Return (X, Y) of the center of cell containing provided text 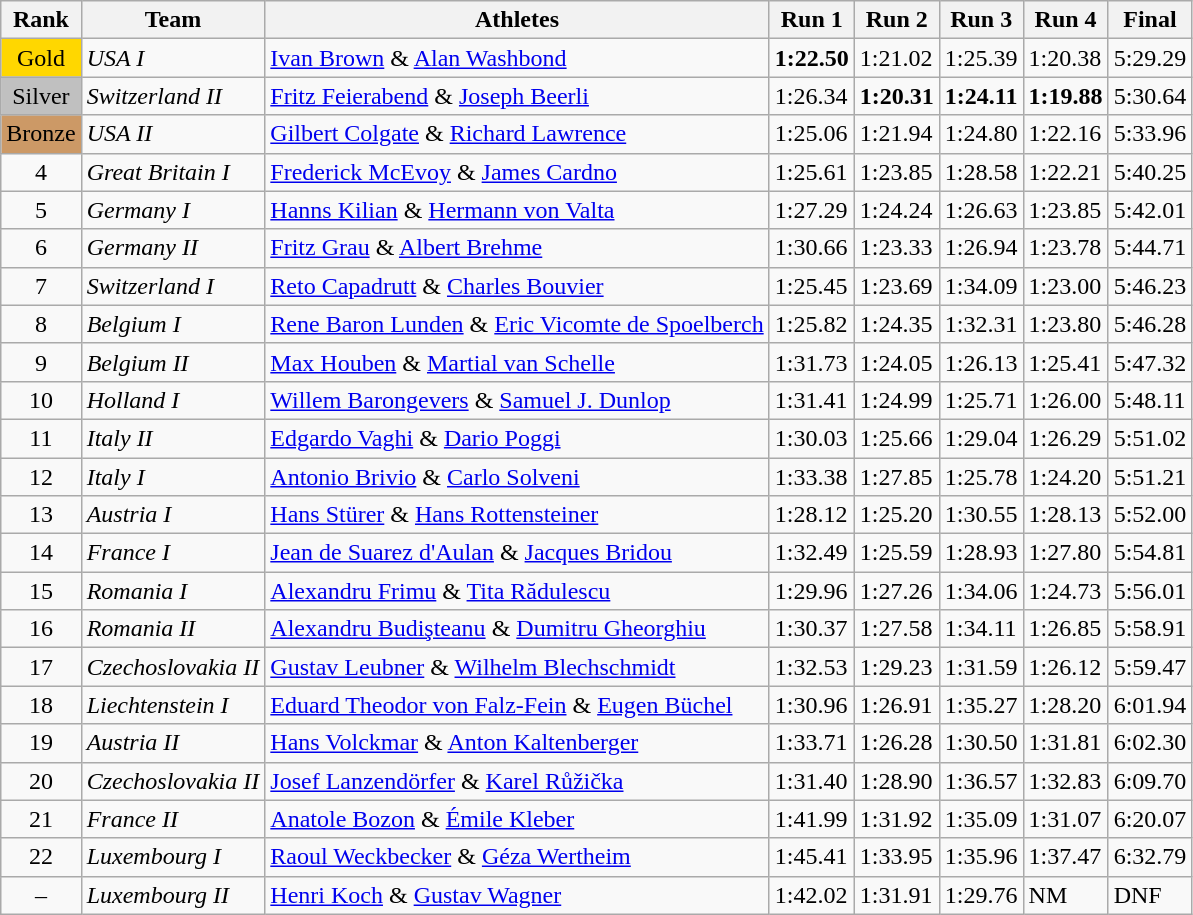
– (41, 895)
7 (41, 286)
1:24.99 (896, 400)
1:25.59 (896, 553)
Bronze (41, 134)
21 (41, 819)
1:30.03 (812, 438)
1:31.92 (896, 819)
1:29.23 (896, 667)
USA II (173, 134)
1:25.61 (812, 172)
1:26.94 (981, 248)
1:33.95 (896, 857)
1:25.39 (981, 58)
1:21.02 (896, 58)
Josef Lanzendörfer & Karel Růžička (517, 781)
1:26.00 (1066, 400)
1:26.63 (981, 210)
1:28.20 (1066, 705)
Run 2 (896, 20)
1:31.07 (1066, 819)
1:22.21 (1066, 172)
DNF (1150, 895)
1:24.05 (896, 362)
1:26.91 (896, 705)
1:22.16 (1066, 134)
1:26.28 (896, 743)
5:52.00 (1150, 515)
Frederick McEvoy & James Cardno (517, 172)
1:31.59 (981, 667)
1:34.09 (981, 286)
1:31.73 (812, 362)
5:51.21 (1150, 477)
1:30.50 (981, 743)
Raoul Weckbecker & Géza Wertheim (517, 857)
1:26.34 (812, 96)
5:54.81 (1150, 553)
22 (41, 857)
1:30.55 (981, 515)
1:22.50 (812, 58)
Belgium I (173, 324)
1:31.81 (1066, 743)
16 (41, 629)
1:32.83 (1066, 781)
1:35.09 (981, 819)
Austria I (173, 515)
6:20.07 (1150, 819)
Athletes (517, 20)
Team (173, 20)
5:44.71 (1150, 248)
1:27.58 (896, 629)
1:27.80 (1066, 553)
5:51.02 (1150, 438)
Final (1150, 20)
1:42.02 (812, 895)
1:23.80 (1066, 324)
12 (41, 477)
1:32.49 (812, 553)
6:09.70 (1150, 781)
11 (41, 438)
1:25.82 (812, 324)
1:30.37 (812, 629)
5:56.01 (1150, 591)
Alexandru Budişteanu & Dumitru Gheorghiu (517, 629)
1:27.26 (896, 591)
1:31.41 (812, 400)
1:23.69 (896, 286)
1:24.73 (1066, 591)
1:33.38 (812, 477)
1:32.31 (981, 324)
1:25.06 (812, 134)
Italy II (173, 438)
1:28.90 (896, 781)
Germany I (173, 210)
Gilbert Colgate & Richard Lawrence (517, 134)
1:23.33 (896, 248)
4 (41, 172)
Austria II (173, 743)
Willem Barongevers & Samuel J. Dunlop (517, 400)
5:58.91 (1150, 629)
Eduard Theodor von Falz-Fein & Eugen Büchel (517, 705)
1:25.66 (896, 438)
1:26.29 (1066, 438)
Fritz Grau & Albert Brehme (517, 248)
1:37.47 (1066, 857)
Henri Koch & Gustav Wagner (517, 895)
Germany II (173, 248)
Switzerland I (173, 286)
Rene Baron Lunden & Eric Vicomte de Spoelberch (517, 324)
Romania I (173, 591)
1:24.11 (981, 96)
1:35.27 (981, 705)
5:46.28 (1150, 324)
Max Houben & Martial van Schelle (517, 362)
1:20.31 (896, 96)
1:20.38 (1066, 58)
USA I (173, 58)
1:31.40 (812, 781)
14 (41, 553)
1:29.76 (981, 895)
Rank (41, 20)
1:41.99 (812, 819)
5 (41, 210)
1:26.13 (981, 362)
Run 3 (981, 20)
19 (41, 743)
13 (41, 515)
NM (1066, 895)
Gustav Leubner & Wilhelm Blechschmidt (517, 667)
5:42.01 (1150, 210)
Italy I (173, 477)
France II (173, 819)
Hanns Kilian & Hermann von Valta (517, 210)
8 (41, 324)
1:19.88 (1066, 96)
1:25.45 (812, 286)
1:28.58 (981, 172)
1:28.13 (1066, 515)
1:26.12 (1066, 667)
Holland I (173, 400)
1:25.71 (981, 400)
6:01.94 (1150, 705)
1:32.53 (812, 667)
1:33.71 (812, 743)
1:26.85 (1066, 629)
5:30.64 (1150, 96)
6:32.79 (1150, 857)
5:47.32 (1150, 362)
1:24.20 (1066, 477)
1:29.04 (981, 438)
1:24.35 (896, 324)
1:24.80 (981, 134)
1:30.96 (812, 705)
Run 4 (1066, 20)
Fritz Feierabend & Joseph Beerli (517, 96)
Gold (41, 58)
Edgardo Vaghi & Dario Poggi (517, 438)
Ivan Brown & Alan Washbond (517, 58)
1:30.66 (812, 248)
20 (41, 781)
1:23.00 (1066, 286)
1:35.96 (981, 857)
Anatole Bozon & Émile Kleber (517, 819)
1:34.06 (981, 591)
Hans Stürer & Hans Rottensteiner (517, 515)
Jean de Suarez d'Aulan & Jacques Bridou (517, 553)
1:21.94 (896, 134)
5:46.23 (1150, 286)
Luxembourg II (173, 895)
1:34.11 (981, 629)
Alexandru Frimu & Tita Rădulescu (517, 591)
6 (41, 248)
10 (41, 400)
18 (41, 705)
1:28.12 (812, 515)
9 (41, 362)
Switzerland II (173, 96)
5:48.11 (1150, 400)
5:33.96 (1150, 134)
1:27.85 (896, 477)
1:25.20 (896, 515)
1:36.57 (981, 781)
Run 1 (812, 20)
17 (41, 667)
1:23.78 (1066, 248)
1:27.29 (812, 210)
1:31.91 (896, 895)
5:29.29 (1150, 58)
France I (173, 553)
Romania II (173, 629)
Reto Capadrutt & Charles Bouvier (517, 286)
1:25.78 (981, 477)
Luxembourg I (173, 857)
Silver (41, 96)
1:25.41 (1066, 362)
1:45.41 (812, 857)
6:02.30 (1150, 743)
5:40.25 (1150, 172)
1:28.93 (981, 553)
1:29.96 (812, 591)
Antonio Brivio & Carlo Solveni (517, 477)
Great Britain I (173, 172)
Belgium II (173, 362)
5:59.47 (1150, 667)
1:24.24 (896, 210)
Liechtenstein I (173, 705)
15 (41, 591)
Hans Volckmar & Anton Kaltenberger (517, 743)
